Return the [X, Y] coordinate for the center point of the cell that contains the specified text.  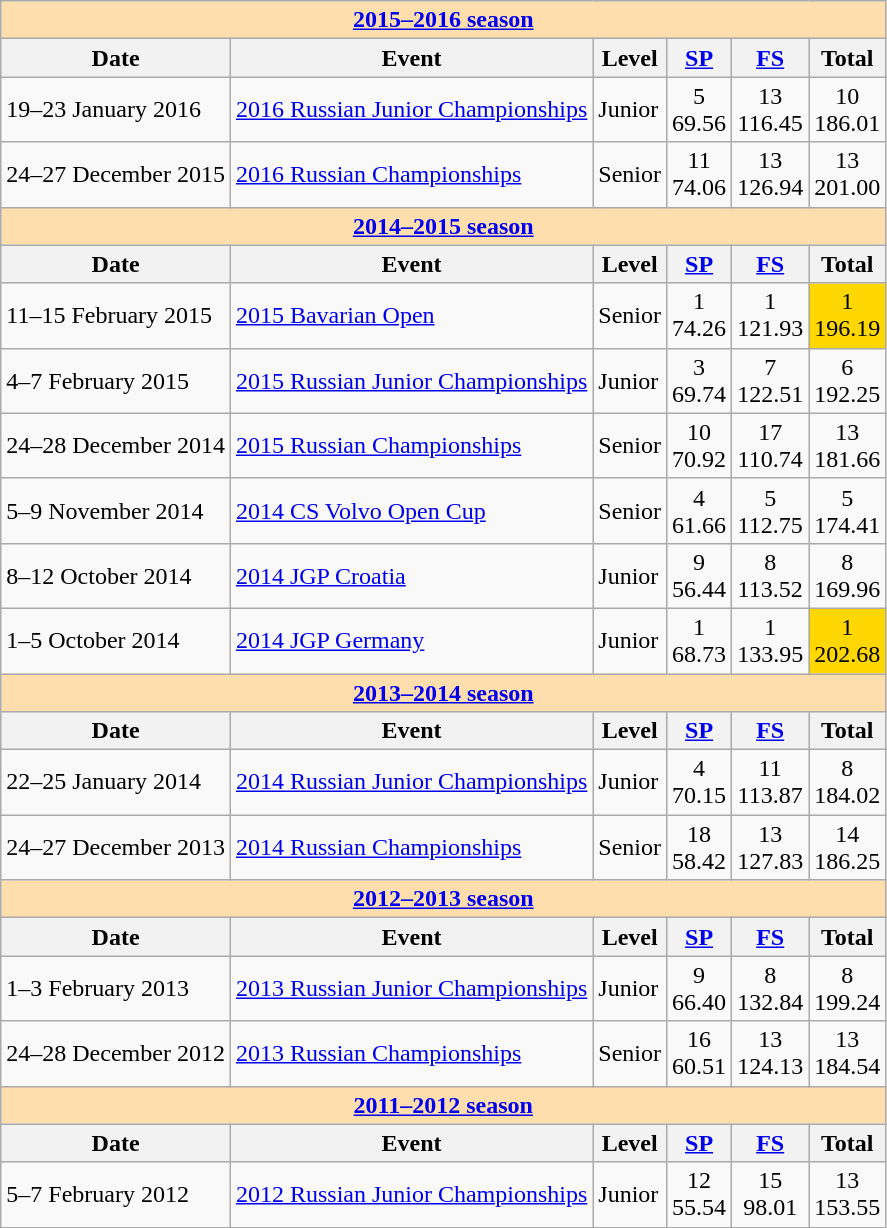
13 201.00 [848, 174]
11–15 February 2015 [116, 316]
8 184.02 [848, 782]
1 68.73 [700, 640]
2014 Russian Championships [411, 848]
8 169.96 [848, 576]
2014 Russian Junior Championships [411, 782]
8–12 October 2014 [116, 576]
24–27 December 2015 [116, 174]
24–28 December 2014 [116, 446]
13 127.83 [770, 848]
13 126.94 [770, 174]
2013 Russian Junior Championships [411, 988]
2015 Russian Championships [411, 446]
2016 Russian Junior Championships [411, 110]
13 184.54 [848, 1054]
6 192.25 [848, 380]
13 124.13 [770, 1054]
9 66.40 [700, 988]
4–7 February 2015 [116, 380]
5–9 November 2014 [116, 510]
12 55.54 [700, 1194]
13 116.45 [770, 110]
7 122.51 [770, 380]
2012–2013 season [444, 899]
2016 Russian Championships [411, 174]
2015 Russian Junior Championships [411, 380]
24–28 December 2012 [116, 1054]
22–25 January 2014 [116, 782]
2014 JGP Germany [411, 640]
5 69.56 [700, 110]
1 196.19 [848, 316]
1–5 October 2014 [116, 640]
11 113.87 [770, 782]
10 186.01 [848, 110]
5–7 February 2012 [116, 1194]
1 74.26 [700, 316]
5 112.75 [770, 510]
2014–2015 season [444, 226]
2015–2016 season [444, 20]
5 174.41 [848, 510]
13 153.55 [848, 1194]
8 113.52 [770, 576]
2015 Bavarian Open [411, 316]
1 202.68 [848, 640]
8 199.24 [848, 988]
2013 Russian Championships [411, 1054]
1 133.95 [770, 640]
14 186.25 [848, 848]
2012 Russian Junior Championships [411, 1194]
4 70.15 [700, 782]
3 69.74 [700, 380]
18 58.42 [700, 848]
19–23 January 2016 [116, 110]
15 98.01 [770, 1194]
1 121.93 [770, 316]
17 110.74 [770, 446]
10 70.92 [700, 446]
2014 CS Volvo Open Cup [411, 510]
8 132.84 [770, 988]
11 74.06 [700, 174]
2013–2014 season [444, 693]
2014 JGP Croatia [411, 576]
13 181.66 [848, 446]
16 60.51 [700, 1054]
24–27 December 2013 [116, 848]
2011–2012 season [444, 1105]
1–3 February 2013 [116, 988]
9 56.44 [700, 576]
4 61.66 [700, 510]
